Return [X, Y] of the center of cell containing provided text 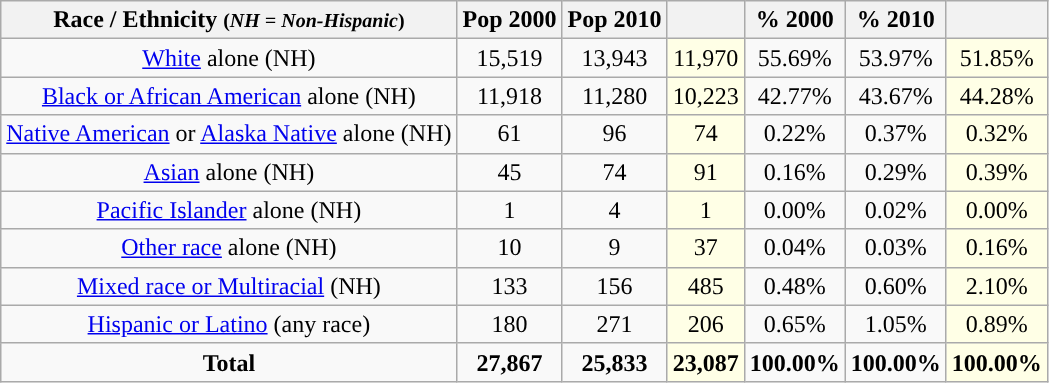
0.32% [996, 134]
91 [706, 172]
61 [510, 134]
96 [614, 134]
% 2000 [794, 20]
43.67% [896, 96]
White alone (NH) [229, 58]
206 [706, 324]
0.65% [794, 324]
0.29% [896, 172]
0.37% [896, 134]
15,519 [510, 58]
0.89% [996, 324]
11,280 [614, 96]
0.22% [794, 134]
27,867 [510, 362]
Other race alone (NH) [229, 248]
51.85% [996, 58]
11,918 [510, 96]
0.39% [996, 172]
23,087 [706, 362]
Race / Ethnicity (NH = Non-Hispanic) [229, 20]
Total [229, 362]
1.05% [896, 324]
0.48% [794, 286]
53.97% [896, 58]
44.28% [996, 96]
Pop 2000 [510, 20]
Mixed race or Multiracial (NH) [229, 286]
11,970 [706, 58]
2.10% [996, 286]
0.03% [896, 248]
180 [510, 324]
0.02% [896, 210]
Asian alone (NH) [229, 172]
42.77% [794, 96]
Black or African American alone (NH) [229, 96]
4 [614, 210]
10 [510, 248]
156 [614, 286]
55.69% [794, 58]
45 [510, 172]
133 [510, 286]
485 [706, 286]
25,833 [614, 362]
Native American or Alaska Native alone (NH) [229, 134]
10,223 [706, 96]
271 [614, 324]
Pop 2010 [614, 20]
Hispanic or Latino (any race) [229, 324]
37 [706, 248]
Pacific Islander alone (NH) [229, 210]
% 2010 [896, 20]
0.04% [794, 248]
0.60% [896, 286]
9 [614, 248]
13,943 [614, 58]
